Determine the [x, y] coordinate at the center of the cell enclosing the given text.  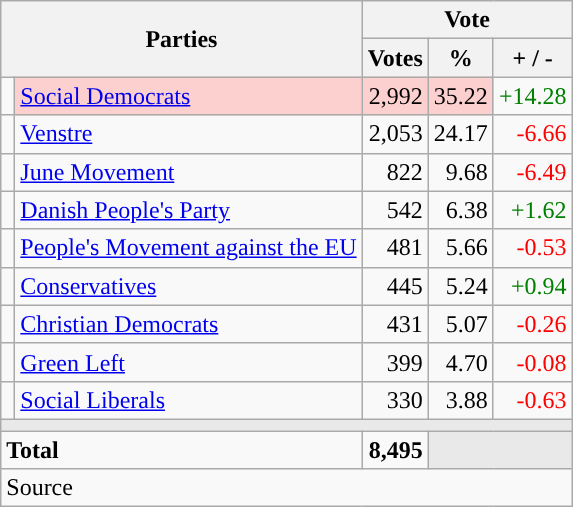
2,992 [395, 96]
+ / - [532, 58]
822 [395, 172]
June Movement [188, 172]
481 [395, 248]
330 [395, 400]
Conservatives [188, 286]
Votes [395, 58]
Parties [182, 39]
445 [395, 286]
-6.66 [532, 134]
5.07 [460, 324]
6.38 [460, 210]
Venstre [188, 134]
-0.08 [532, 362]
-0.26 [532, 324]
Social Democrats [188, 96]
9.68 [460, 172]
Green Left [188, 362]
542 [395, 210]
Source [286, 488]
2,053 [395, 134]
+0.94 [532, 286]
Total [182, 449]
431 [395, 324]
399 [395, 362]
Social Liberals [188, 400]
8,495 [395, 449]
-6.49 [532, 172]
People's Movement against the EU [188, 248]
Vote [467, 20]
5.66 [460, 248]
+14.28 [532, 96]
-0.63 [532, 400]
+1.62 [532, 210]
-0.53 [532, 248]
5.24 [460, 286]
Christian Democrats [188, 324]
% [460, 58]
24.17 [460, 134]
3.88 [460, 400]
4.70 [460, 362]
35.22 [460, 96]
Danish People's Party [188, 210]
